Detect which cell encompasses the target text, then output its [x, y] center coordinate. 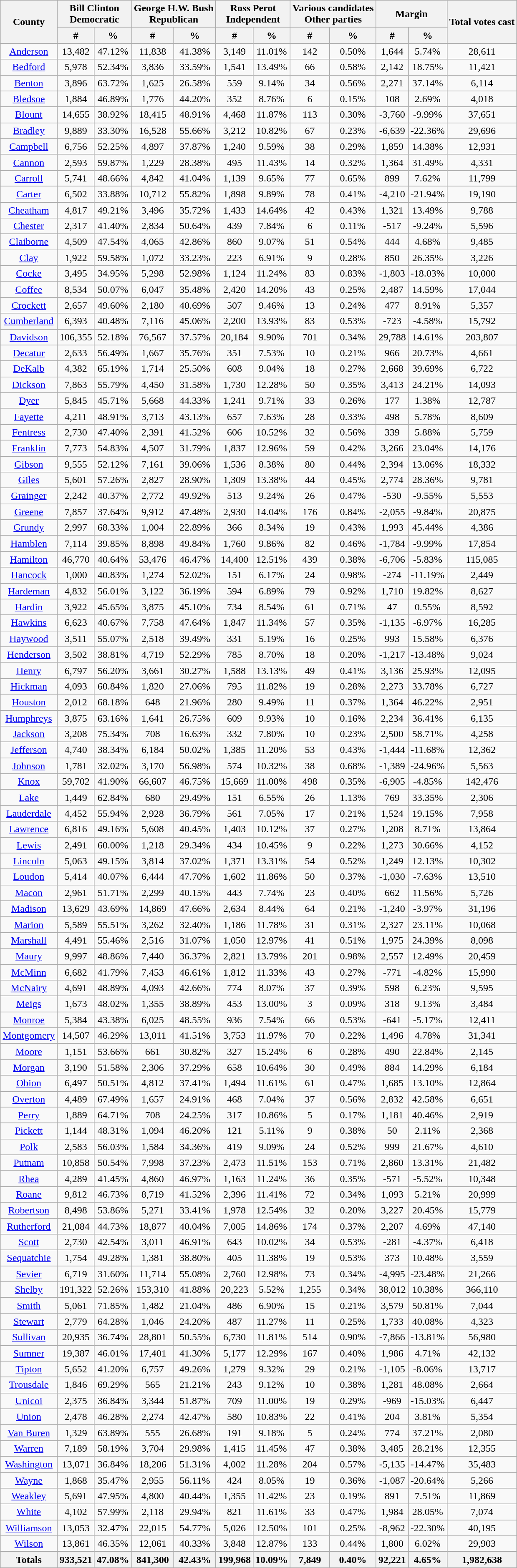
4,468 [235, 115]
785 [235, 654]
3,484 [482, 1004]
121 [235, 1131]
0.17% [353, 1115]
1,274 [153, 575]
0.45% [353, 480]
11.87% [272, 115]
37.64% [113, 512]
574 [235, 766]
72 [310, 1194]
24.20% [194, 1321]
3.81% [427, 1417]
9,781 [482, 480]
4,832 [76, 591]
3 [310, 1004]
6,135 [482, 718]
1,760 [235, 544]
Polk [29, 1147]
13,510 [482, 877]
5,266 [482, 1480]
Campbell [29, 146]
4,817 [76, 210]
57 [310, 623]
Union [29, 1417]
Pickett [29, 1131]
4,002 [235, 1464]
13.79% [272, 956]
Margin [411, 14]
-4,210 [392, 194]
9,912 [153, 512]
0.57% [353, 1464]
-1,135 [392, 623]
21.04% [194, 1306]
351 [235, 353]
10.52% [272, 432]
Sullivan [29, 1337]
0.09% [353, 1004]
1,496 [392, 1036]
Bradley [29, 131]
Wilson [29, 1544]
561 [235, 813]
4,610 [482, 1147]
6.55% [272, 798]
3,511 [76, 639]
4,491 [76, 940]
-771 [392, 972]
10.86% [272, 1115]
56.20% [113, 670]
11,869 [482, 1496]
9.71% [272, 400]
11.42% [272, 1496]
15,792 [482, 321]
21,084 [76, 1226]
43.38% [113, 1020]
9.18% [272, 1432]
35.72% [194, 210]
2,327 [392, 924]
38.80% [194, 1258]
-530 [392, 496]
37.57% [194, 337]
5,691 [76, 1496]
4,382 [76, 369]
9.46% [272, 305]
0.11% [353, 226]
7.51% [427, 1496]
9,595 [482, 988]
1,993 [392, 528]
33.35% [427, 798]
3,262 [153, 924]
1,710 [392, 591]
11.97% [272, 1036]
47.40% [113, 432]
5.78% [427, 416]
3,212 [235, 131]
7,189 [76, 1448]
78 [310, 194]
56,980 [482, 1337]
21,266 [482, 1274]
31 [310, 924]
701 [310, 337]
6.91% [272, 258]
662 [392, 893]
46.97% [194, 1178]
52.12% [113, 464]
0.42% [353, 448]
Carroll [29, 178]
1,241 [235, 400]
40.69% [194, 305]
11,421 [482, 67]
20,935 [76, 1337]
Bedford [29, 67]
31.60% [113, 1274]
36.37% [194, 956]
75.34% [113, 734]
8.05% [272, 1480]
38.89% [194, 1004]
4,489 [76, 1099]
33.78% [427, 686]
41.30% [194, 1353]
1,385 [235, 750]
1,536 [235, 464]
38.81% [113, 654]
1,124 [235, 274]
67 [310, 131]
555 [153, 1432]
8.34% [272, 528]
47.48% [194, 512]
45.71% [113, 400]
1,837 [235, 448]
49.28% [113, 1258]
0.15% [353, 99]
115,085 [482, 559]
31.49% [427, 162]
14.61% [427, 337]
6,376 [482, 639]
1,094 [153, 1131]
19.82% [427, 591]
443 [235, 893]
3,559 [482, 1258]
31.07% [194, 940]
606 [235, 432]
0.58% [353, 67]
45.10% [194, 607]
13.10% [427, 1083]
3,579 [392, 1306]
10.32% [272, 766]
6.90% [272, 1306]
7,114 [76, 544]
21.21% [194, 1385]
243 [235, 1385]
6.89% [272, 591]
49.84% [194, 544]
48.02% [113, 1004]
11.81% [272, 1337]
176 [310, 512]
18,877 [153, 1226]
50.54% [113, 1163]
Putnam [29, 1163]
10,858 [76, 1163]
41 [310, 940]
29 [310, 1369]
1,641 [153, 718]
Jackson [29, 734]
2,118 [153, 1512]
49.16% [113, 829]
2,557 [392, 956]
47.70% [194, 877]
12.87% [272, 1544]
-1,389 [392, 766]
201 [310, 956]
16.63% [194, 734]
1,898 [235, 194]
17,854 [482, 544]
Bledsoe [29, 99]
3,136 [392, 670]
2,518 [153, 639]
993 [392, 639]
21.96% [194, 702]
1,812 [235, 972]
1,776 [153, 99]
45.44% [427, 528]
9,024 [482, 654]
-1,217 [392, 654]
Hawkins [29, 623]
12,095 [482, 670]
43.13% [194, 416]
11.20% [272, 750]
5,596 [482, 226]
Decatur [29, 353]
15 [310, 1306]
28.21% [427, 1448]
5,668 [153, 400]
-3,760 [392, 115]
10.09% [272, 1560]
71.85% [113, 1306]
Lewis [29, 845]
55.51% [113, 924]
167 [310, 1353]
6,719 [76, 1274]
6.17% [272, 575]
Stewart [29, 1321]
795 [235, 686]
327 [235, 1052]
9,997 [76, 956]
0.84% [353, 512]
DeKalb [29, 369]
Monroe [29, 1020]
2,919 [482, 1115]
339 [392, 432]
46.61% [194, 972]
933,521 [76, 1560]
12,787 [482, 400]
55.07% [113, 639]
53,476 [153, 559]
4,289 [76, 1178]
191 [235, 1432]
1,781 [76, 766]
5,759 [482, 432]
8,609 [482, 416]
8,498 [76, 1210]
1,657 [153, 1099]
55.46% [113, 940]
9.90% [272, 337]
6,756 [76, 146]
59 [310, 448]
40,195 [482, 1528]
76,567 [153, 337]
1,584 [153, 1147]
31.58% [194, 385]
Cumberland [29, 321]
10.82% [272, 131]
2,668 [392, 369]
54.77% [194, 1528]
-281 [392, 1242]
7,863 [76, 385]
-5.83% [427, 559]
11.78% [272, 924]
23.04% [427, 448]
-1,030 [392, 877]
7.84% [272, 226]
Henry [29, 670]
1,541 [235, 67]
9.32% [272, 1369]
6,114 [482, 83]
14 [310, 162]
4,258 [482, 734]
22.89% [194, 528]
7.80% [272, 734]
9.49% [272, 702]
Hancock [29, 575]
12.98% [272, 1274]
54 [310, 861]
9,788 [482, 210]
-5.52% [427, 1178]
2,080 [482, 1432]
495 [235, 162]
25.50% [194, 369]
59,702 [76, 782]
12.96% [272, 448]
Sumner [29, 1353]
Franklin [29, 448]
0.26% [353, 400]
9,485 [482, 242]
17 [310, 813]
39.69% [427, 369]
-5.17% [427, 1020]
3,344 [153, 1401]
28 [310, 416]
2,391 [153, 432]
31.79% [194, 448]
405 [235, 1258]
63.89% [113, 1432]
4,691 [76, 988]
-6,639 [392, 131]
13 [310, 305]
52.02% [194, 575]
42.86% [194, 242]
46.20% [194, 1131]
12,355 [482, 1448]
366,110 [482, 1290]
Tipton [29, 1369]
-4.82% [427, 972]
966 [392, 353]
49.92% [194, 496]
101 [310, 1528]
49.15% [113, 861]
3,226 [482, 258]
30.27% [194, 670]
1,004 [153, 528]
29.98% [194, 1448]
11,838 [153, 51]
52.18% [113, 337]
4,719 [153, 654]
1,730 [235, 385]
4,152 [482, 845]
0.92% [353, 591]
Rutherford [29, 1226]
47.64% [194, 623]
37.21% [427, 1432]
10,712 [153, 194]
Crockett [29, 305]
40.37% [113, 496]
-15.03% [427, 1401]
George H.W. BushRepublican [174, 14]
8,719 [153, 1194]
41.88% [194, 1290]
37.23% [194, 1163]
580 [235, 1417]
52.25% [113, 146]
48.55% [194, 1020]
15,669 [235, 782]
113 [310, 115]
8.44% [272, 909]
65.19% [113, 369]
7,044 [482, 1306]
McMinn [29, 972]
Totals [29, 1560]
10.45% [272, 845]
49.26% [194, 1369]
769 [392, 798]
14,869 [153, 909]
0.55% [427, 607]
5.11% [272, 1131]
-2,055 [392, 512]
46.91% [194, 1242]
10,302 [482, 861]
8.07% [272, 988]
4,065 [153, 242]
52.29% [194, 654]
50.64% [194, 226]
Hickman [29, 686]
Fayette [29, 416]
Giles [29, 480]
26.75% [194, 718]
507 [235, 305]
0.30% [353, 115]
11.33% [272, 972]
45.65% [113, 607]
9.59% [272, 146]
884 [392, 1067]
41.04% [194, 178]
9.13% [427, 1004]
1,986 [392, 1353]
40.07% [113, 877]
40.04% [194, 1226]
53 [310, 750]
44.73% [113, 1226]
1,494 [235, 1083]
3,208 [76, 734]
5,063 [76, 861]
5.88% [427, 432]
50.07% [113, 289]
Hardeman [29, 591]
2,860 [392, 1163]
6,444 [153, 877]
2,420 [235, 289]
1,859 [392, 146]
2,234 [392, 718]
821 [235, 1512]
Morgan [29, 1067]
-1,444 [392, 750]
Van Buren [29, 1432]
46.28% [113, 1417]
46.35% [113, 1544]
9.07% [272, 242]
Dyer [29, 400]
28.36% [427, 480]
1,667 [153, 353]
26.58% [194, 83]
30 [310, 1067]
-9.84% [427, 512]
1,403 [235, 829]
10.02% [272, 1242]
2,821 [235, 956]
3,122 [153, 591]
37,651 [482, 115]
-13.48% [427, 654]
7,849 [310, 1560]
108 [392, 99]
0.65% [353, 178]
4,450 [153, 385]
2,827 [153, 480]
-20.64% [427, 1480]
2,634 [235, 909]
0.54% [353, 242]
12.49% [427, 956]
2,317 [76, 226]
18.75% [427, 67]
658 [235, 1067]
Grundy [29, 528]
13,482 [76, 51]
373 [392, 1258]
47.95% [113, 1496]
-517 [392, 226]
1,889 [76, 1115]
Henderson [29, 654]
3,413 [392, 385]
22,015 [153, 1528]
2,142 [392, 67]
5,384 [76, 1020]
4.71% [427, 1353]
31,196 [482, 909]
Haywood [29, 639]
1,482 [153, 1306]
48.89% [113, 988]
41.40% [113, 226]
2,760 [235, 1274]
419 [235, 1147]
20,875 [482, 512]
-8.06% [427, 1369]
55.08% [194, 1274]
51.58% [113, 1067]
5,563 [482, 766]
-4,995 [392, 1274]
352 [235, 99]
59.87% [113, 162]
1,186 [235, 924]
4,842 [153, 178]
14,400 [235, 559]
47.66% [194, 909]
8,627 [482, 591]
14,507 [76, 1036]
14.59% [427, 289]
1,714 [153, 369]
12.97% [272, 940]
42.58% [427, 1099]
36.41% [427, 718]
McNairy [29, 988]
1.38% [427, 400]
1,329 [76, 1432]
5.74% [427, 51]
Lake [29, 798]
4.78% [427, 1036]
3,704 [153, 1448]
3,896 [76, 83]
6,418 [482, 1242]
50.55% [194, 1337]
5,177 [235, 1353]
318 [392, 1004]
643 [235, 1242]
4,507 [153, 448]
3,266 [392, 448]
1,208 [392, 829]
6,497 [76, 1083]
11.28% [272, 1464]
51.31% [194, 1464]
Marshall [29, 940]
2,145 [482, 1052]
53.66% [113, 1052]
8.71% [427, 829]
7,998 [153, 1163]
28,611 [482, 51]
39.49% [194, 639]
142 [310, 51]
20.73% [427, 353]
4,323 [482, 1321]
1,072 [153, 258]
1,978 [235, 1210]
24.25% [194, 1115]
-5,135 [392, 1464]
55.79% [113, 385]
608 [235, 369]
0.16% [353, 718]
Carter [29, 194]
35.76% [194, 353]
6,447 [482, 1401]
1,673 [76, 1004]
2,951 [482, 702]
-4.58% [427, 321]
2,473 [235, 1163]
13,071 [76, 1464]
13,861 [76, 1544]
1,181 [392, 1115]
36.19% [194, 591]
2,478 [76, 1417]
13,053 [76, 1528]
331 [235, 639]
41.38% [194, 51]
7,005 [235, 1226]
11.27% [272, 1321]
-4.37% [427, 1242]
19.15% [427, 813]
8.76% [272, 99]
32.47% [113, 1528]
40.15% [194, 893]
13.13% [272, 670]
317 [235, 1115]
1,884 [76, 99]
Cheatham [29, 210]
1.13% [353, 798]
2,180 [153, 305]
-3.97% [427, 909]
47.54% [113, 242]
891 [392, 1496]
44 [310, 480]
14,093 [482, 385]
2,273 [392, 686]
15,990 [482, 972]
1,046 [153, 1321]
24.91% [194, 1099]
734 [235, 607]
-6.97% [427, 623]
40.46% [427, 1115]
1,524 [392, 813]
6,502 [76, 194]
174 [310, 1226]
48.31% [113, 1131]
63.72% [113, 83]
46.89% [113, 99]
Marion [29, 924]
7.53% [272, 353]
1,273 [392, 845]
2,368 [482, 1131]
13,864 [482, 829]
2,396 [235, 1194]
Loudon [29, 877]
7,773 [76, 448]
609 [235, 718]
33.41% [194, 1210]
33.30% [113, 131]
33.23% [194, 258]
7,161 [153, 464]
40.44% [194, 1496]
2,834 [153, 226]
54.83% [113, 448]
11.38% [272, 1258]
15,779 [482, 1210]
64 [310, 909]
-13.81% [427, 1337]
68.18% [113, 702]
5,741 [76, 178]
45.06% [194, 321]
8,592 [482, 607]
Madison [29, 909]
0.33% [353, 416]
12,411 [482, 1020]
21,482 [482, 1163]
1,309 [235, 480]
29,696 [482, 131]
7,958 [482, 813]
5,652 [76, 1369]
19,190 [482, 194]
-4.85% [427, 782]
14.04% [272, 512]
Benton [29, 83]
594 [235, 591]
2,394 [392, 464]
14.64% [272, 210]
Coffee [29, 289]
9.86% [272, 544]
490 [392, 1052]
1,321 [392, 210]
28.05% [427, 1512]
24.39% [427, 940]
4,102 [76, 1512]
4,897 [153, 146]
39.85% [113, 544]
1,733 [392, 1321]
648 [153, 702]
-274 [392, 575]
1,922 [76, 258]
Ross PerotIndependent [253, 14]
3,190 [76, 1067]
11,714 [153, 1274]
52.34% [113, 67]
5,601 [76, 480]
35,483 [482, 1464]
Obion [29, 1083]
5.21% [427, 1194]
2,242 [76, 496]
63.16% [113, 718]
9.04% [272, 369]
13.00% [272, 1004]
657 [235, 416]
30.66% [427, 845]
1,846 [76, 1385]
20,999 [482, 1194]
2,593 [76, 162]
7,440 [153, 956]
5,354 [482, 1417]
5.19% [272, 639]
11.34% [272, 623]
3,149 [235, 51]
Perry [29, 1115]
34.36% [194, 1147]
26.35% [427, 258]
3,836 [153, 67]
477 [392, 305]
Davidson [29, 337]
2,375 [76, 1401]
7.62% [427, 178]
3,922 [76, 607]
13.93% [272, 321]
10.12% [272, 829]
1,381 [153, 1258]
6,682 [76, 972]
Meigs [29, 1004]
6,730 [235, 1337]
5,357 [482, 305]
2,774 [392, 480]
11.86% [272, 877]
20,223 [235, 1290]
6,025 [153, 1020]
64.71% [113, 1115]
Various candidatesOther parties [333, 14]
55.82% [194, 194]
11.45% [272, 1448]
55.66% [194, 131]
36.74% [113, 1337]
709 [235, 1401]
6.23% [427, 988]
0.68% [353, 766]
30.82% [194, 1052]
County [29, 22]
0.31% [353, 924]
39.06% [194, 464]
22.84% [427, 1052]
559 [235, 83]
7,074 [482, 1512]
41.51% [194, 1036]
1,975 [392, 940]
42 [310, 210]
680 [153, 798]
4,509 [76, 242]
36.79% [194, 813]
49 [310, 670]
12,931 [482, 146]
1,644 [392, 51]
1,218 [153, 845]
-9.24% [427, 226]
8,098 [482, 940]
29.49% [194, 798]
332 [235, 734]
453 [235, 1004]
1,449 [76, 798]
1,685 [392, 1083]
9.24% [272, 496]
133 [310, 1544]
68.33% [113, 528]
73 [310, 1274]
50.02% [194, 750]
Sequatchie [29, 1258]
3,661 [153, 670]
46.01% [113, 1353]
42.43% [194, 1560]
661 [153, 1052]
1,868 [76, 1480]
4,860 [153, 1178]
191,322 [76, 1290]
Total votes cast [482, 22]
598 [392, 988]
5,553 [482, 496]
41.79% [113, 972]
49.21% [113, 210]
203,807 [482, 337]
7,857 [76, 512]
2,928 [153, 813]
40.48% [113, 321]
17,401 [153, 1353]
4,452 [76, 813]
44.20% [194, 99]
5,845 [76, 400]
1,754 [76, 1258]
12.54% [272, 1210]
43.69% [113, 909]
24.21% [427, 385]
11.82% [272, 686]
513 [235, 496]
Cocke [29, 274]
Wayne [29, 1480]
487 [235, 1321]
2,779 [76, 1321]
58.19% [113, 1448]
3,495 [76, 274]
37.41% [194, 1083]
40.64% [113, 559]
2,657 [76, 305]
7,453 [153, 972]
8.54% [272, 607]
11.41% [272, 1194]
1,229 [153, 162]
16 [310, 639]
53.86% [113, 1210]
14,655 [76, 115]
Lawrence [29, 829]
9.14% [272, 83]
2,772 [153, 496]
1,255 [310, 1290]
48.66% [113, 178]
Lauderdale [29, 813]
2,449 [482, 575]
1,249 [392, 861]
7.04% [272, 1099]
177 [392, 400]
2,274 [153, 1417]
12.29% [272, 1353]
-641 [392, 1020]
6,757 [153, 1369]
7,758 [153, 623]
77 [310, 178]
Trousdale [29, 1385]
434 [235, 845]
12,061 [153, 1544]
Smith [29, 1306]
Scott [29, 1242]
Chester [29, 226]
899 [392, 178]
2,832 [392, 1099]
999 [392, 1147]
0.50% [353, 51]
6,047 [153, 289]
-1,803 [392, 274]
9,555 [76, 464]
46.73% [113, 1194]
7.05% [272, 813]
-723 [392, 321]
3,502 [76, 654]
936 [235, 1020]
42.47% [194, 1417]
13,629 [76, 909]
32.02% [113, 766]
Johnson [29, 766]
32.40% [194, 924]
33.59% [194, 67]
-571 [392, 1178]
3,848 [235, 1544]
0.32% [353, 162]
14.20% [272, 289]
1,820 [153, 686]
70 [310, 1036]
2,930 [235, 512]
25.93% [427, 670]
52.26% [113, 1290]
Moore [29, 1052]
36 [310, 1178]
Lincoln [29, 861]
1,602 [235, 877]
4,018 [482, 99]
Williamson [29, 1528]
0.49% [353, 1067]
2.11% [427, 1131]
40.08% [427, 1321]
57.26% [113, 480]
153 [310, 1163]
37.87% [194, 146]
23.11% [427, 924]
-24.96% [427, 766]
3,753 [235, 1036]
-1,784 [392, 544]
1,093 [392, 1194]
-1,087 [392, 1480]
199,968 [235, 1560]
142,476 [482, 782]
21.67% [427, 1147]
4,386 [482, 528]
3,170 [153, 766]
1,144 [76, 1131]
-1,105 [392, 1369]
62.84% [113, 798]
92,221 [392, 1560]
Hardin [29, 607]
10,348 [482, 1178]
5,298 [153, 274]
11.51% [272, 1163]
223 [235, 258]
47,140 [482, 1226]
11.01% [272, 51]
5,026 [235, 1528]
Maury [29, 956]
5,061 [76, 1306]
8,534 [76, 289]
56.49% [113, 353]
10.38% [427, 1290]
4,211 [76, 416]
-9.55% [427, 496]
16,285 [482, 623]
10,068 [482, 924]
33.88% [113, 194]
51 [310, 242]
8,898 [153, 544]
13,011 [153, 1036]
41.45% [113, 1178]
6.02% [427, 1544]
14.86% [272, 1226]
12,362 [482, 750]
20,459 [482, 956]
486 [235, 1306]
9.09% [272, 1147]
Gibson [29, 464]
Greene [29, 512]
9,889 [76, 131]
31,341 [482, 1036]
7.54% [272, 1020]
5,589 [76, 924]
-22.36% [427, 131]
46.75% [194, 782]
-6,905 [392, 782]
51.87% [194, 1401]
1,984 [392, 1512]
1,415 [235, 1448]
1,588 [235, 670]
11.43% [272, 162]
0.83% [353, 274]
19,387 [76, 1353]
11.56% [427, 893]
Shelby [29, 1290]
0.39% [353, 988]
2,516 [153, 940]
Clay [29, 258]
-6,706 [392, 559]
Fentress [29, 432]
50.81% [427, 1306]
5,271 [153, 1210]
444 [392, 242]
46.22% [427, 702]
18,415 [153, 115]
15.24% [272, 1052]
40.83% [113, 575]
Knox [29, 782]
41.20% [113, 1369]
64.28% [113, 1321]
28,801 [153, 1337]
10.48% [427, 1258]
13.38% [272, 480]
6,797 [76, 670]
-11.19% [427, 575]
55.94% [113, 813]
514 [310, 1337]
-7,866 [392, 1337]
47.08% [113, 1560]
4,661 [482, 353]
3,814 [153, 861]
5,726 [482, 893]
47.12% [113, 51]
Dickson [29, 385]
5.52% [272, 1290]
1,371 [235, 861]
1,433 [235, 210]
60.84% [113, 686]
4,800 [153, 1496]
29.94% [194, 1512]
2,200 [235, 321]
Sevier [29, 1274]
Robertson [29, 1210]
4,740 [76, 750]
2,633 [76, 353]
4.69% [427, 1226]
-22.30% [427, 1528]
50.51% [113, 1083]
2,299 [153, 893]
82 [310, 544]
9.12% [272, 1385]
56.03% [113, 1147]
49.60% [113, 305]
2,664 [482, 1385]
8.70% [272, 654]
20,184 [235, 337]
17,044 [482, 289]
59.58% [113, 258]
1,279 [235, 1369]
5,978 [76, 67]
38.34% [113, 750]
10.83% [272, 1417]
366 [235, 528]
Grainger [29, 496]
58.71% [427, 734]
6,623 [76, 623]
29.34% [194, 845]
2,491 [76, 845]
9,812 [76, 1194]
2,500 [392, 734]
0.36% [353, 1480]
35.48% [194, 289]
16,528 [153, 131]
153,310 [153, 1290]
4.68% [427, 242]
2,955 [153, 1480]
14,176 [482, 448]
4,812 [153, 1083]
Humphreys [29, 718]
Houston [29, 702]
79 [310, 591]
56.98% [194, 766]
6,393 [76, 321]
Montgomery [29, 1036]
2.69% [427, 99]
12,864 [482, 1083]
-8,962 [392, 1528]
22 [310, 1417]
12.50% [272, 1528]
56.01% [113, 591]
-1,240 [392, 909]
44.33% [194, 400]
Overton [29, 1099]
80 [310, 464]
0.46% [353, 544]
2,583 [76, 1147]
-7.63% [427, 877]
424 [235, 1480]
3,227 [392, 1210]
34.95% [113, 274]
11,799 [482, 178]
-11.68% [427, 750]
0.51% [353, 940]
14.29% [427, 1067]
9.93% [272, 718]
7.63% [272, 416]
1,281 [392, 1385]
18,332 [482, 464]
10,000 [482, 274]
14.38% [427, 146]
3,713 [153, 416]
13.06% [427, 464]
56.11% [194, 1480]
18,206 [153, 1464]
280 [235, 702]
468 [235, 1099]
13,717 [482, 1369]
3,485 [392, 1448]
860 [235, 242]
1,240 [235, 146]
9.89% [272, 194]
26.68% [194, 1432]
Cannon [29, 162]
Washington [29, 1464]
7,116 [153, 321]
42.54% [113, 1242]
37.02% [194, 861]
42,132 [482, 1353]
2,961 [76, 893]
2,997 [76, 528]
40.45% [194, 829]
60.00% [113, 845]
40.33% [194, 1544]
66,607 [153, 782]
1,000 [76, 575]
Warren [29, 1448]
1,625 [153, 83]
37.29% [194, 1067]
69.29% [113, 1385]
6,651 [482, 1099]
Jefferson [29, 750]
28.38% [194, 162]
Blount [29, 115]
White [29, 1512]
3,496 [153, 210]
40.67% [113, 623]
-18.03% [427, 274]
-23.48% [427, 1274]
1,151 [76, 1052]
10.64% [272, 1067]
1,800 [392, 1544]
1,139 [235, 178]
1,847 [235, 623]
9.65% [272, 178]
Hamilton [29, 559]
48.08% [427, 1385]
0.19% [353, 1496]
12.51% [272, 559]
1,050 [235, 940]
2,487 [392, 289]
42.66% [194, 988]
2,012 [76, 702]
37.14% [427, 83]
51.71% [113, 893]
850 [392, 258]
15.58% [427, 639]
3,011 [153, 1242]
Bill ClintonDemocratic [94, 14]
5,608 [153, 829]
1,163 [235, 1178]
Anderson [29, 51]
67.49% [113, 1099]
29,788 [392, 337]
4.65% [427, 1560]
2,207 [392, 1226]
-21.94% [427, 194]
Rhea [29, 1178]
1,982,638 [482, 1560]
841,300 [153, 1560]
46,770 [76, 559]
27.06% [194, 686]
Unicoi [29, 1401]
0.90% [353, 1337]
35.47% [113, 1480]
48.86% [113, 956]
106,355 [76, 337]
8.91% [427, 305]
46.29% [113, 1036]
29,903 [482, 1544]
Hamblen [29, 544]
8.38% [272, 464]
6,727 [482, 686]
2,271 [392, 83]
6,816 [76, 829]
12.13% [427, 861]
41.90% [113, 782]
Macon [29, 893]
5,414 [76, 877]
57.99% [113, 1512]
38.92% [113, 115]
38,012 [392, 1290]
20.45% [427, 1210]
565 [153, 1385]
Weakley [29, 1496]
52.98% [194, 274]
46.47% [194, 559]
4,331 [482, 162]
Claiborne [29, 242]
12.28% [272, 385]
-14.47% [427, 1464]
28.90% [194, 480]
Roane [29, 1194]
-969 [392, 1401]
6,722 [482, 369]
7.74% [272, 893]
